From the cell containing the given text, extract its center point as (x, y) coordinate. 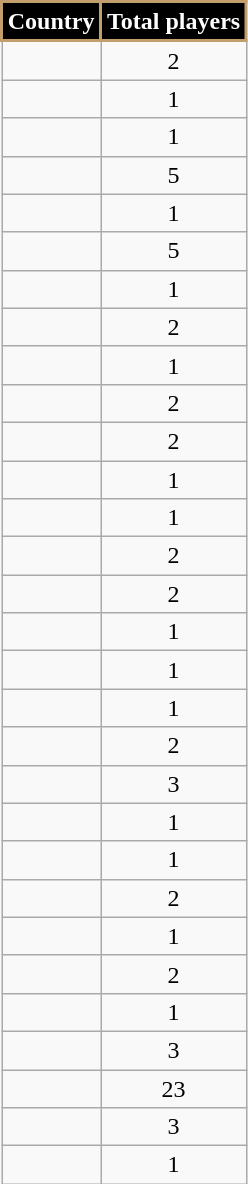
Total players (174, 22)
23 (174, 1089)
Country (52, 22)
